Return [X, Y] of the center of cell containing provided text 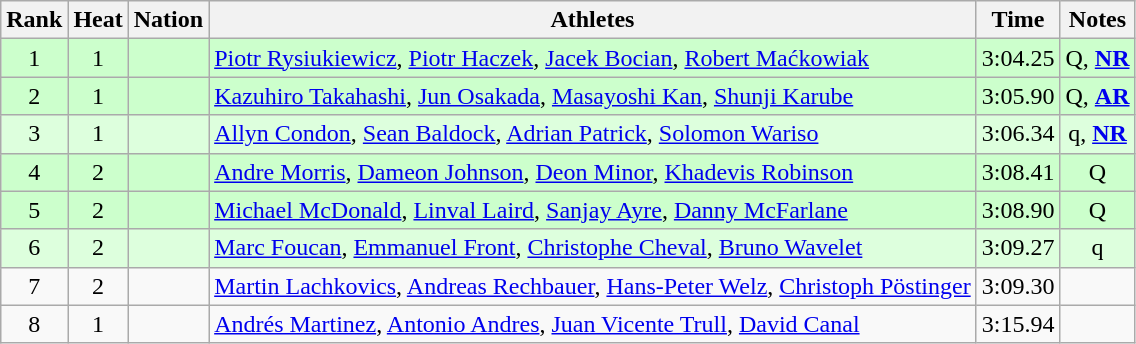
Time [1018, 20]
3:09.27 [1018, 248]
7 [34, 286]
5 [34, 210]
6 [34, 248]
3 [34, 134]
Marc Foucan, Emmanuel Front, Christophe Cheval, Bruno Wavelet [593, 248]
3:06.34 [1018, 134]
3:04.25 [1018, 58]
3:08.90 [1018, 210]
Andre Morris, Dameon Johnson, Deon Minor, Khadevis Robinson [593, 172]
Martin Lachkovics, Andreas Rechbauer, Hans-Peter Welz, Christoph Pöstinger [593, 286]
8 [34, 324]
Piotr Rysiukiewicz, Piotr Haczek, Jacek Bocian, Robert Maćkowiak [593, 58]
Notes [1098, 20]
Heat [98, 20]
Andrés Martinez, Antonio Andres, Juan Vicente Trull, David Canal [593, 324]
Athletes [593, 20]
q, NR [1098, 134]
Allyn Condon, Sean Baldock, Adrian Patrick, Solomon Wariso [593, 134]
Kazuhiro Takahashi, Jun Osakada, Masayoshi Kan, Shunji Karube [593, 96]
3:08.41 [1018, 172]
Nation [168, 20]
3:09.30 [1018, 286]
Rank [34, 20]
4 [34, 172]
Q, NR [1098, 58]
Q, AR [1098, 96]
Michael McDonald, Linval Laird, Sanjay Ayre, Danny McFarlane [593, 210]
q [1098, 248]
3:15.94 [1018, 324]
3:05.90 [1018, 96]
